Identify which cell holds the provided text, then report its (X, Y) central coordinate. 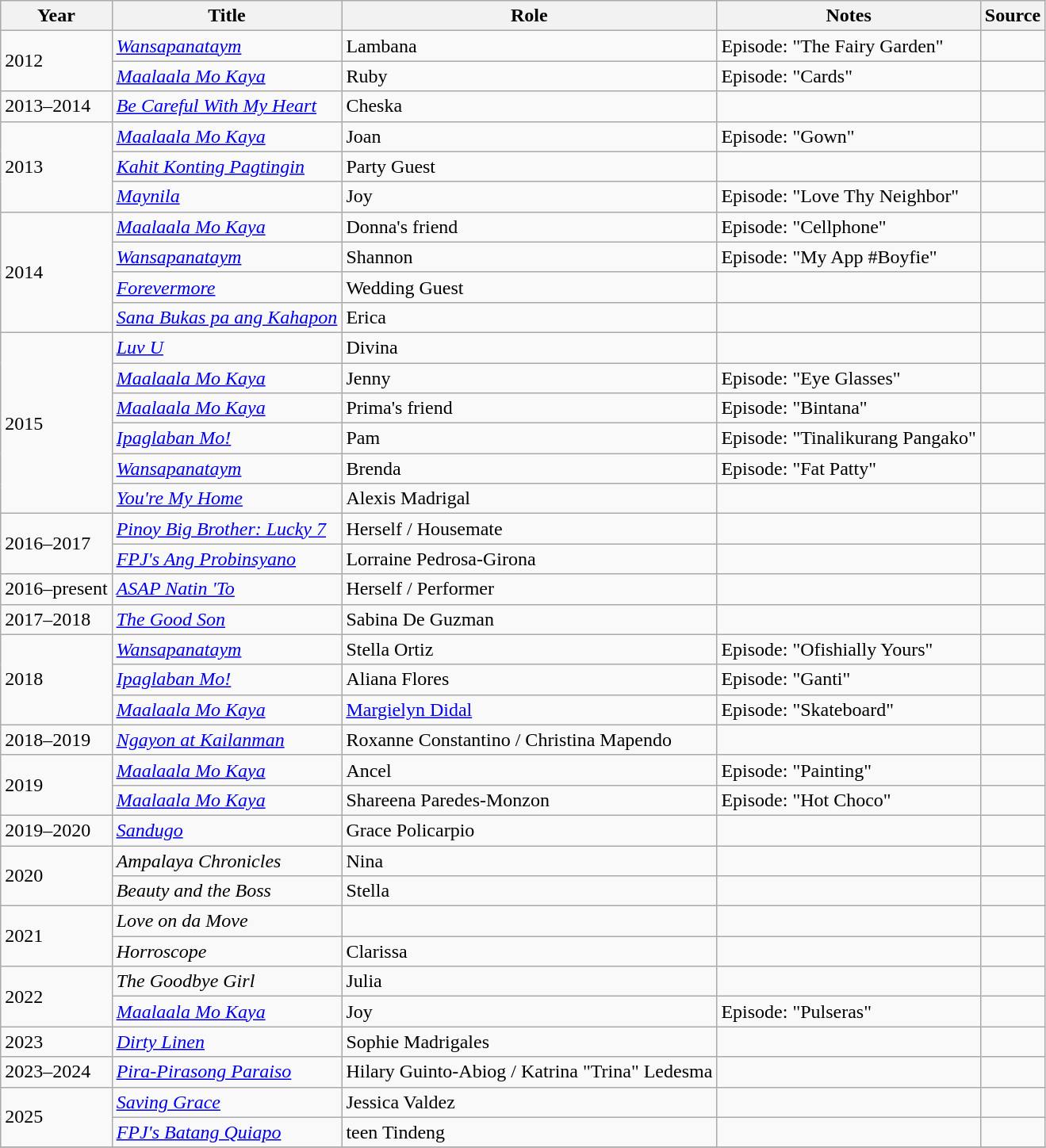
Margielyn Didal (530, 710)
Ruby (530, 76)
ASAP Natin 'To (227, 589)
2025 (56, 1117)
Pinoy Big Brother: Lucky 7 (227, 529)
FPJ's Batang Quiapo (227, 1132)
Sana Bukas pa ang Kahapon (227, 317)
Shannon (530, 257)
2013–2014 (56, 106)
Clarissa (530, 951)
Source (1012, 16)
2016–2017 (56, 544)
The Good Son (227, 619)
Aliana Flores (530, 679)
Lorraine Pedrosa-Girona (530, 559)
Episode: "Hot Choco" (849, 800)
Herself / Housemate (530, 529)
2018 (56, 679)
You're My Home (227, 499)
Episode: "Ganti" (849, 679)
Ngayon at Kailanman (227, 740)
2013 (56, 166)
Herself / Performer (530, 589)
Dirty Linen (227, 1042)
Joan (530, 136)
Notes (849, 16)
2014 (56, 272)
Sophie Madrigales (530, 1042)
Episode: "Love Thy Neighbor" (849, 197)
FPJ's Ang Probinsyano (227, 559)
Episode: "Ofishially Yours" (849, 649)
Stella (530, 891)
Jessica Valdez (530, 1102)
Love on da Move (227, 921)
Maynila (227, 197)
Jenny (530, 378)
Divina (530, 347)
Forevermore (227, 287)
Episode: "Tinalikurang Pangako" (849, 438)
Year (56, 16)
2022 (56, 997)
Nina (530, 860)
Prima's friend (530, 408)
Episode: "Painting" (849, 770)
2023–2024 (56, 1072)
Episode: "My App #Boyfie" (849, 257)
2020 (56, 875)
Episode: "Eye Glasses" (849, 378)
Party Guest (530, 166)
Wedding Guest (530, 287)
2021 (56, 936)
Hilary Guinto-Abiog / Katrina "Trina" Ledesma (530, 1072)
Sandugo (227, 830)
Role (530, 16)
2016–present (56, 589)
Donna's friend (530, 227)
2015 (56, 423)
Pam (530, 438)
2019–2020 (56, 830)
Roxanne Constantino / Christina Mapendo (530, 740)
Be Careful With My Heart (227, 106)
Erica (530, 317)
2012 (56, 61)
Kahit Konting Pagtingin (227, 166)
2023 (56, 1042)
Episode: "Bintana" (849, 408)
Cheska (530, 106)
The Goodbye Girl (227, 982)
Horroscope (227, 951)
Lambana (530, 46)
Sabina De Guzman (530, 619)
Episode: "Pulseras" (849, 1012)
Episode: "Cellphone" (849, 227)
Episode: "Skateboard" (849, 710)
Grace Policarpio (530, 830)
2019 (56, 785)
Alexis Madrigal (530, 499)
Ampalaya Chronicles (227, 860)
Stella Ortiz (530, 649)
Julia (530, 982)
Episode: "Cards" (849, 76)
Pira-Pirasong Paraiso (227, 1072)
2018–2019 (56, 740)
Episode: "The Fairy Garden" (849, 46)
Beauty and the Boss (227, 891)
teen Tindeng (530, 1132)
Brenda (530, 469)
Shareena Paredes-Monzon (530, 800)
Saving Grace (227, 1102)
Episode: "Gown" (849, 136)
Episode: "Fat Patty" (849, 469)
Title (227, 16)
2017–2018 (56, 619)
Luv U (227, 347)
Ancel (530, 770)
